For the text-containing cell, return its midpoint in [X, Y] coordinate format. 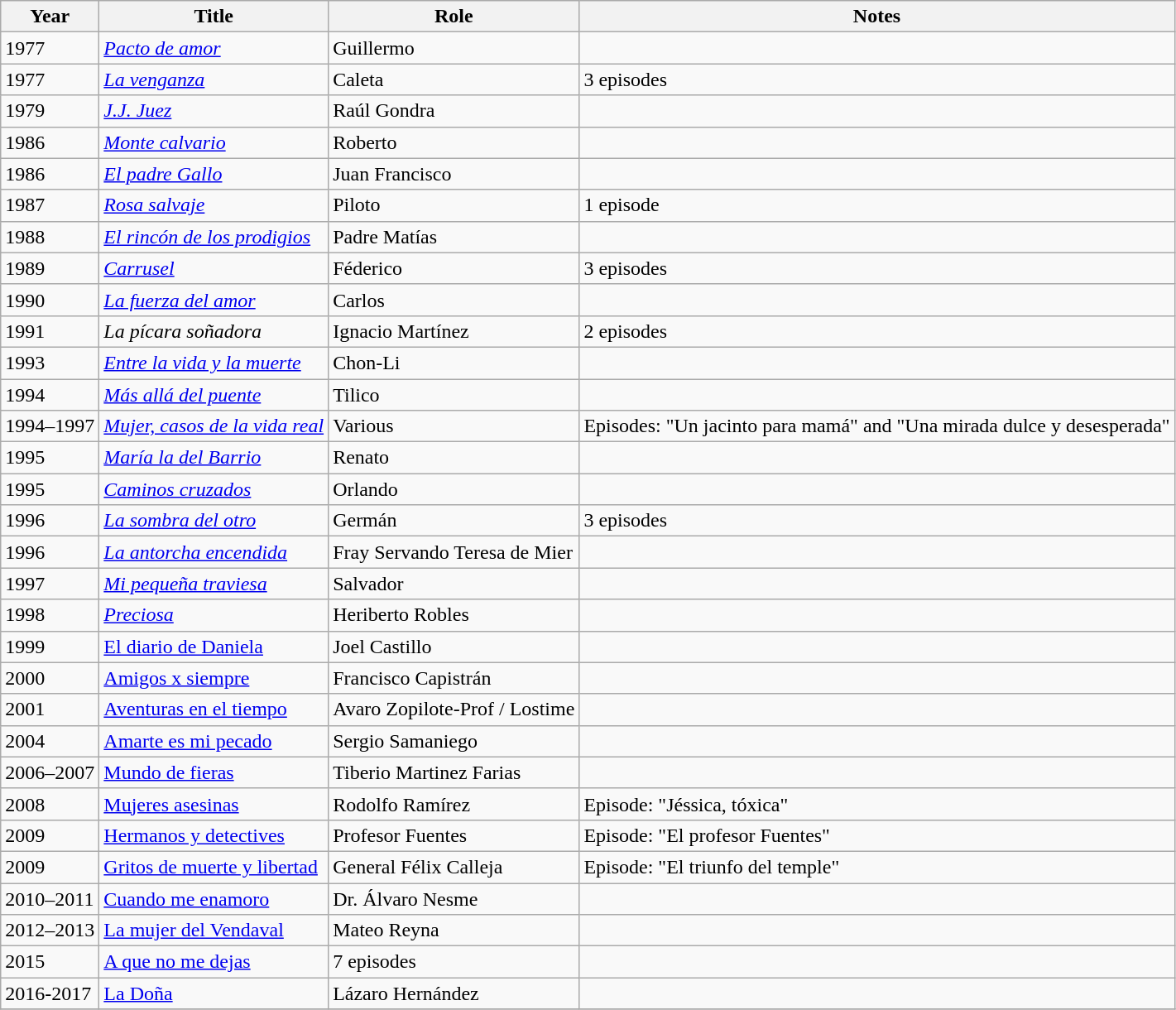
Féderico [454, 268]
Germán [454, 521]
Roberto [454, 142]
Mateo Reyna [454, 931]
Mundo de fieras [214, 772]
2006–2007 [50, 772]
Avaro Zopilote-Prof / Lostime [454, 709]
Profesor Fuentes [454, 835]
Episode: "El triunfo del temple" [877, 867]
1997 [50, 584]
Year [50, 17]
1988 [50, 237]
Pacto de amor [214, 48]
Episode: "Jéssica, tóxica" [877, 804]
Lázaro Hernández [454, 993]
Carlos [454, 300]
El diario de Daniela [214, 647]
Amarte es mi pecado [214, 741]
Renato [454, 458]
Francisco Capistrán [454, 678]
2 episodes [877, 331]
La pícara soñadora [214, 331]
Joel Castillo [454, 647]
Salvador [454, 584]
El rincón de los prodigios [214, 237]
1 episode [877, 205]
La sombra del otro [214, 521]
2010–2011 [50, 898]
Aventuras en el tiempo [214, 709]
2008 [50, 804]
Preciosa [214, 615]
General Félix Calleja [454, 867]
1999 [50, 647]
Mi pequeña traviesa [214, 584]
Mujeres asesinas [214, 804]
1991 [50, 331]
Dr. Álvaro Nesme [454, 898]
Various [454, 426]
Mujer, casos de la vida real [214, 426]
Tiberio Martinez Farias [454, 772]
1998 [50, 615]
Rodolfo Ramírez [454, 804]
Caminos cruzados [214, 489]
Juan Francisco [454, 174]
Episodes: "Un jacinto para mamá" and "Una mirada dulce y desesperada" [877, 426]
Entre la vida y la muerte [214, 363]
Raúl Gondra [454, 111]
La fuerza del amor [214, 300]
1990 [50, 300]
Sergio Samaniego [454, 741]
Fray Servando Teresa de Mier [454, 552]
Carrusel [214, 268]
1994 [50, 395]
2000 [50, 678]
Cuando me enamoro [214, 898]
Gritos de muerte y libertad [214, 867]
Heriberto Robles [454, 615]
El padre Gallo [214, 174]
Hermanos y detectives [214, 835]
Caleta [454, 79]
María la del Barrio [214, 458]
Title [214, 17]
Más allá del puente [214, 395]
1989 [50, 268]
Guillermo [454, 48]
Chon-Li [454, 363]
La mujer del Vendaval [214, 931]
A que no me dejas [214, 962]
Role [454, 17]
Tilico [454, 395]
2016-2017 [50, 993]
1994–1997 [50, 426]
Orlando [454, 489]
1993 [50, 363]
La antorcha encendida [214, 552]
1979 [50, 111]
Episode: "El profesor Fuentes" [877, 835]
7 episodes [454, 962]
2001 [50, 709]
Rosa salvaje [214, 205]
J.J. Juez [214, 111]
1987 [50, 205]
Padre Matías [454, 237]
Piloto [454, 205]
Monte calvario [214, 142]
2004 [50, 741]
Amigos x siempre [214, 678]
La Doña [214, 993]
2015 [50, 962]
2012–2013 [50, 931]
Ignacio Martínez [454, 331]
La venganza [214, 79]
Notes [877, 17]
